Return the [X, Y] coordinate for the center point of the cell that contains the specified text.  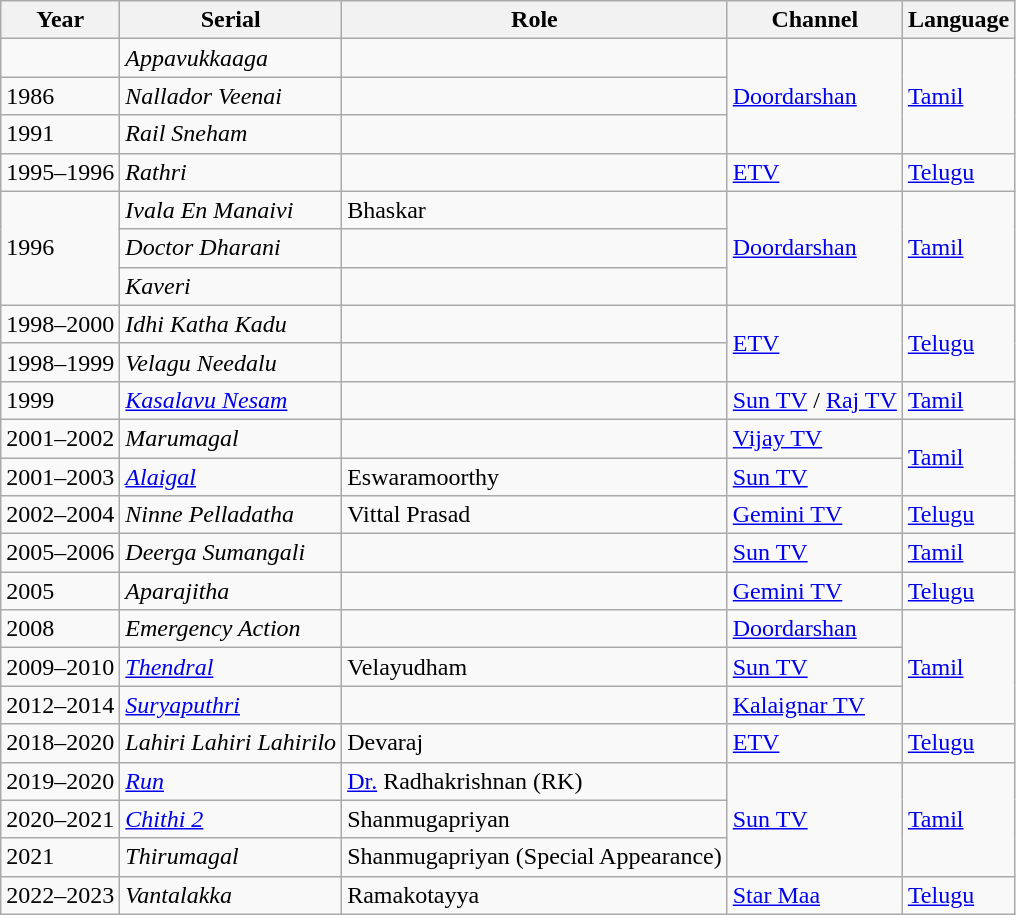
Appavukkaaga [231, 58]
Dr. Radhakrishnan (RK) [535, 781]
Serial [231, 20]
Language [958, 20]
Rathri [231, 172]
Deerga Sumangali [231, 553]
1986 [60, 96]
1998–1999 [60, 362]
Vantalakka [231, 895]
2005–2006 [60, 553]
Alaigal [231, 477]
Role [535, 20]
Eswaramoorthy [535, 477]
Kalaignar TV [814, 705]
Aparajitha [231, 591]
Shanmugapriyan [535, 819]
Ninne Pelladatha [231, 515]
Nallador Veenai [231, 96]
Vittal Prasad [535, 515]
Channel [814, 20]
1999 [60, 400]
Idhi Katha Kadu [231, 324]
2001–2003 [60, 477]
1991 [60, 134]
2002–2004 [60, 515]
2021 [60, 857]
2019–2020 [60, 781]
Run [231, 781]
Thendral [231, 667]
Star Maa [814, 895]
1995–1996 [60, 172]
Chithi 2 [231, 819]
Kasalavu Nesam [231, 400]
2001–2002 [60, 438]
Emergency Action [231, 629]
2018–2020 [60, 743]
Velagu Needalu [231, 362]
Doctor Dharani [231, 248]
Devaraj [535, 743]
Bhaskar [535, 210]
Sun TV / Raj TV [814, 400]
Kaveri [231, 286]
Shanmugapriyan (Special Appearance) [535, 857]
Vijay TV [814, 438]
Year [60, 20]
2005 [60, 591]
2009–2010 [60, 667]
Rail Sneham [231, 134]
Thirumagal [231, 857]
1996 [60, 248]
Ramakotayya [535, 895]
Marumagal [231, 438]
2012–2014 [60, 705]
Suryaputhri [231, 705]
2020–2021 [60, 819]
Lahiri Lahiri Lahirilo [231, 743]
Ivala En Manaivi [231, 210]
Velayudham [535, 667]
1998–2000 [60, 324]
2008 [60, 629]
2022–2023 [60, 895]
